Detect which cell encompasses the target text, then output its [X, Y] center coordinate. 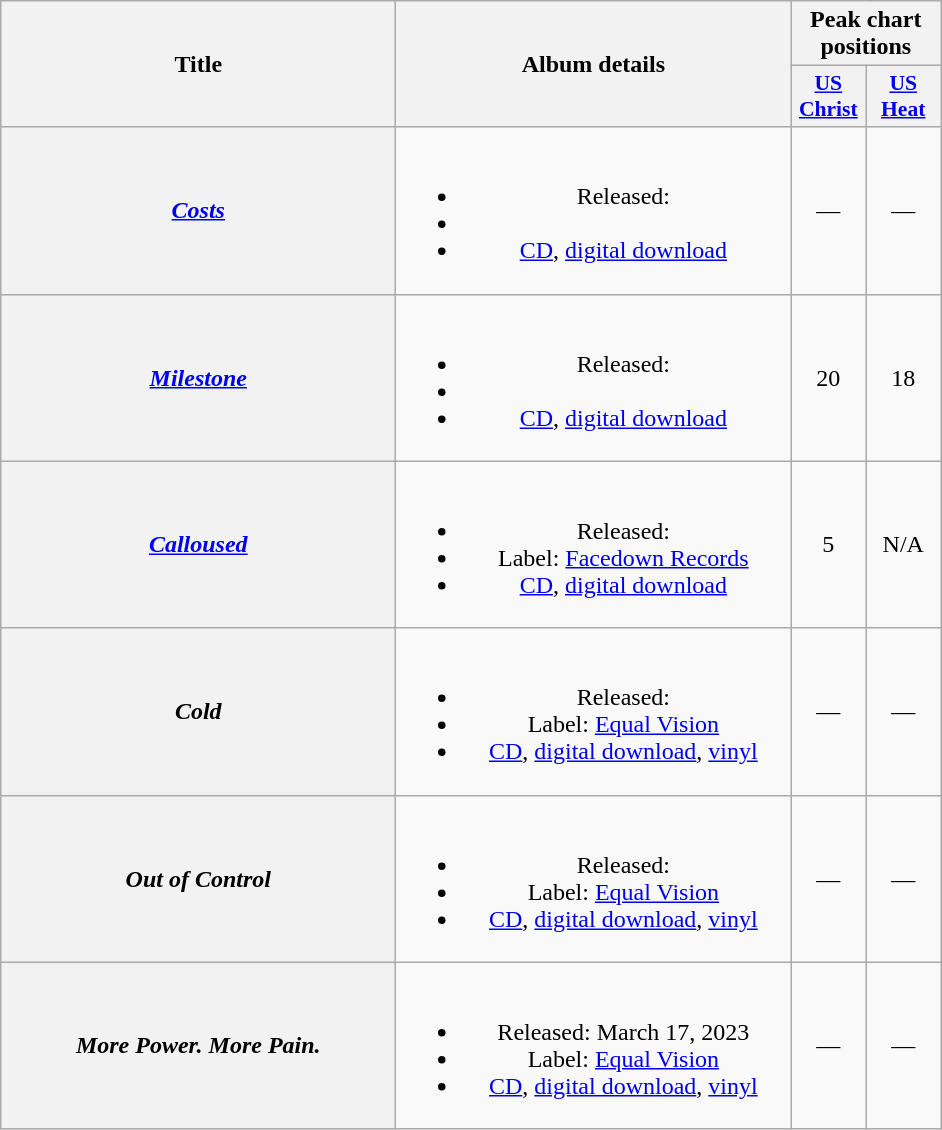
Costs [198, 210]
Cold [198, 712]
Out of Control [198, 878]
USHeat [904, 96]
Calloused [198, 544]
Milestone [198, 378]
Released: Label: Facedown RecordsCD, digital download [594, 544]
5 [828, 544]
USChrist [828, 96]
Peak chart positions [866, 34]
Released: March 17, 2023Label: Equal VisionCD, digital download, vinyl [594, 1046]
18 [904, 378]
Title [198, 64]
N/A [904, 544]
Album details [594, 64]
20 [828, 378]
More Power. More Pain. [198, 1046]
